Provide the (X, Y) coordinate of the cell's center where the given text is located.  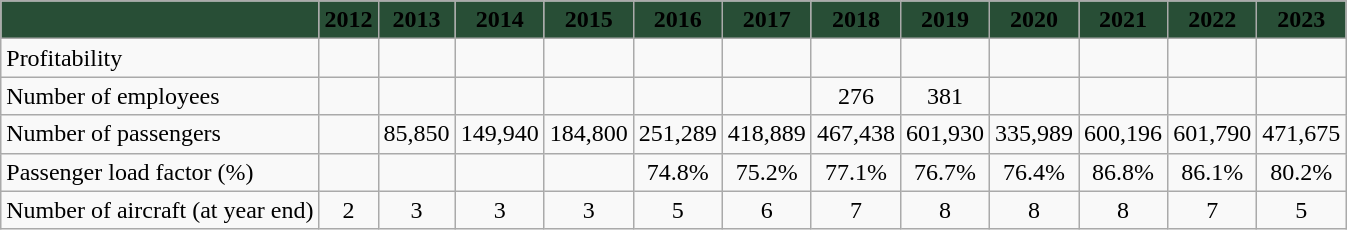
149,940 (500, 134)
2019 (944, 20)
6 (766, 210)
86.1% (1212, 172)
471,675 (1302, 134)
2013 (416, 20)
601,930 (944, 134)
2018 (856, 20)
Number of aircraft (at year end) (160, 210)
2015 (588, 20)
2022 (1212, 20)
80.2% (1302, 172)
184,800 (588, 134)
86.8% (1124, 172)
251,289 (678, 134)
2014 (500, 20)
74.8% (678, 172)
467,438 (856, 134)
75.2% (766, 172)
2020 (1034, 20)
381 (944, 96)
2016 (678, 20)
Passenger load factor (%) (160, 172)
2021 (1124, 20)
276 (856, 96)
85,850 (416, 134)
2017 (766, 20)
Number of passengers (160, 134)
77.1% (856, 172)
Profitability (160, 58)
2012 (348, 20)
2023 (1302, 20)
76.4% (1034, 172)
601,790 (1212, 134)
2 (348, 210)
335,989 (1034, 134)
Number of employees (160, 96)
76.7% (944, 172)
600,196 (1124, 134)
418,889 (766, 134)
